Output the [X, Y] coordinate of the center of the cell containing the given text.  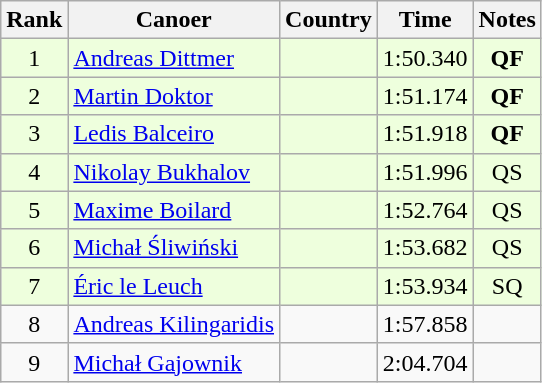
7 [34, 286]
Ledis Balceiro [174, 134]
Andreas Kilingaridis [174, 324]
1 [34, 58]
Michał Gajownik [174, 362]
Martin Doktor [174, 96]
Canoer [174, 20]
Time [425, 20]
1:52.764 [425, 210]
Maxime Boilard [174, 210]
Éric le Leuch [174, 286]
5 [34, 210]
1:57.858 [425, 324]
3 [34, 134]
2:04.704 [425, 362]
Michał Śliwiński [174, 248]
4 [34, 172]
1:51.918 [425, 134]
6 [34, 248]
Andreas Dittmer [174, 58]
1:53.934 [425, 286]
9 [34, 362]
Notes [507, 20]
Rank [34, 20]
Country [329, 20]
1:51.174 [425, 96]
8 [34, 324]
SQ [507, 286]
1:51.996 [425, 172]
1:53.682 [425, 248]
2 [34, 96]
Nikolay Bukhalov [174, 172]
1:50.340 [425, 58]
